Extract the [x, y] coordinate from the center of the cell holding the provided text.  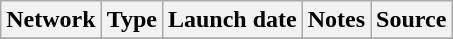
Launch date [232, 20]
Network [51, 20]
Notes [336, 20]
Source [412, 20]
Type [132, 20]
